Locate the cell with the specified text and output its [X, Y] center coordinate. 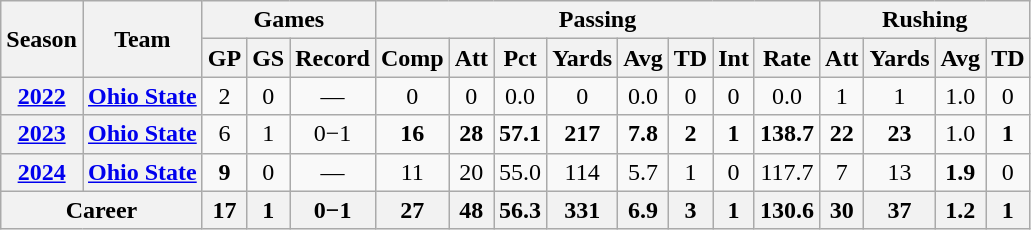
Team [142, 39]
Record [333, 58]
GP [224, 58]
23 [900, 134]
30 [842, 210]
16 [412, 134]
Passing [597, 20]
11 [412, 172]
5.7 [644, 172]
55.0 [520, 172]
7.8 [644, 134]
117.7 [786, 172]
2024 [42, 172]
7 [842, 172]
28 [471, 134]
331 [582, 210]
130.6 [786, 210]
Pct [520, 58]
Int [734, 58]
20 [471, 172]
57.1 [520, 134]
GS [268, 58]
37 [900, 210]
217 [582, 134]
3 [690, 210]
138.7 [786, 134]
Rushing [926, 20]
Season [42, 39]
17 [224, 210]
56.3 [520, 210]
114 [582, 172]
Rate [786, 58]
1.2 [960, 210]
Comp [412, 58]
Games [288, 20]
2022 [42, 96]
27 [412, 210]
13 [900, 172]
6.9 [644, 210]
22 [842, 134]
1.9 [960, 172]
Career [102, 210]
48 [471, 210]
6 [224, 134]
2023 [42, 134]
9 [224, 172]
